Scan for the cell matching the given text and deliver its (x, y) coordinate at center. 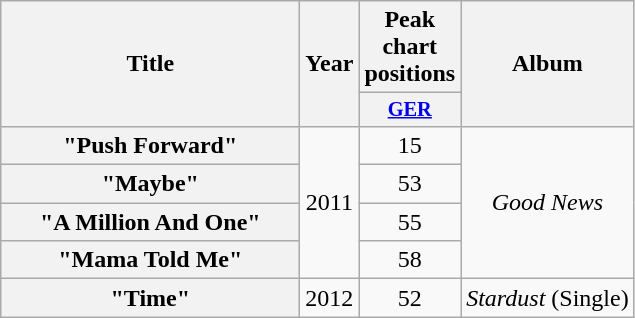
2012 (330, 298)
52 (410, 298)
Year (330, 64)
GER (410, 110)
15 (410, 145)
58 (410, 260)
"Push Forward" (150, 145)
"Maybe" (150, 184)
Album (548, 64)
Peak chart positions (410, 47)
"Time" (150, 298)
Good News (548, 202)
Stardust (Single) (548, 298)
53 (410, 184)
55 (410, 222)
"A Million And One" (150, 222)
"Mama Told Me" (150, 260)
Title (150, 64)
2011 (330, 202)
